Capture the cell that displays the provided text and extract its [x, y] central coordinate. 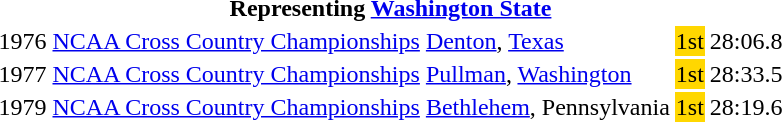
Bethlehem, Pennsylvania [548, 107]
Pullman, Washington [548, 74]
Denton, Texas [548, 41]
